Pinpoint the cell where the given text exists, returning its (X, Y) midpoint coordinate. 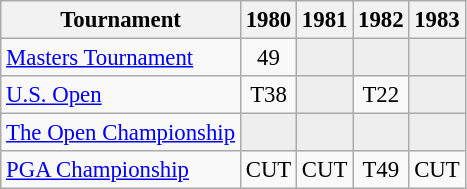
The Open Championship (121, 133)
Masters Tournament (121, 58)
1983 (437, 20)
T38 (268, 95)
U.S. Open (121, 95)
Tournament (121, 20)
T22 (381, 95)
PGA Championship (121, 170)
1981 (325, 20)
T49 (381, 170)
1980 (268, 20)
49 (268, 58)
1982 (381, 20)
